Return the (x, y) coordinate for the center point of the cell that contains the specified text.  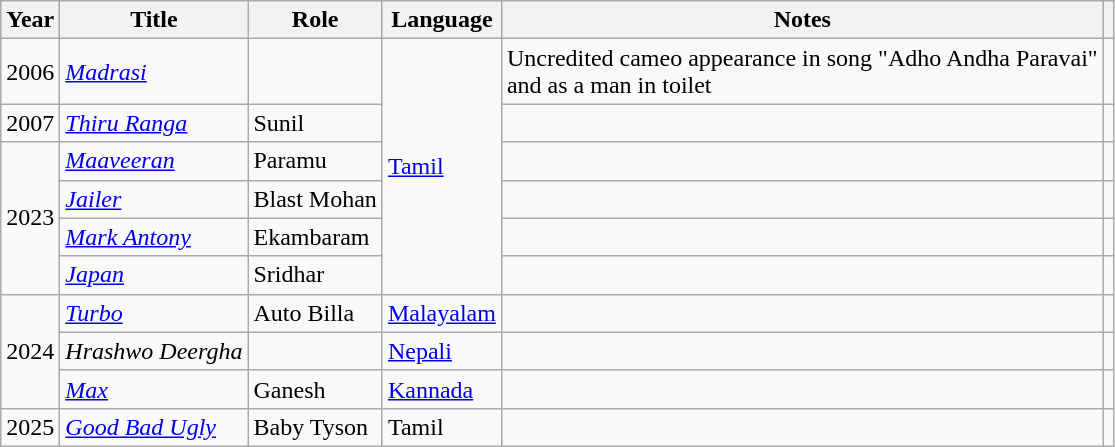
2025 (30, 427)
2024 (30, 351)
Maaveeran (154, 161)
Max (154, 389)
Japan (154, 275)
Mark Antony (154, 237)
Year (30, 20)
Role (315, 20)
Title (154, 20)
Uncredited cameo appearance in song "Adho Andha Paravai" and as a man in toilet (802, 72)
Nepali (442, 351)
2023 (30, 218)
2006 (30, 72)
Madrasi (154, 72)
Thiru Ranga (154, 123)
Malayalam (442, 313)
Jailer (154, 199)
Sridhar (315, 275)
Baby Tyson (315, 427)
Language (442, 20)
Blast Mohan (315, 199)
Sunil (315, 123)
Kannada (442, 389)
Ganesh (315, 389)
Ekambaram (315, 237)
2007 (30, 123)
Paramu (315, 161)
Hrashwo Deergha (154, 351)
Auto Billa (315, 313)
Turbo (154, 313)
Notes (802, 20)
Good Bad Ugly (154, 427)
